Return the (X, Y) coordinate for the center point of the cell that contains the specified text.  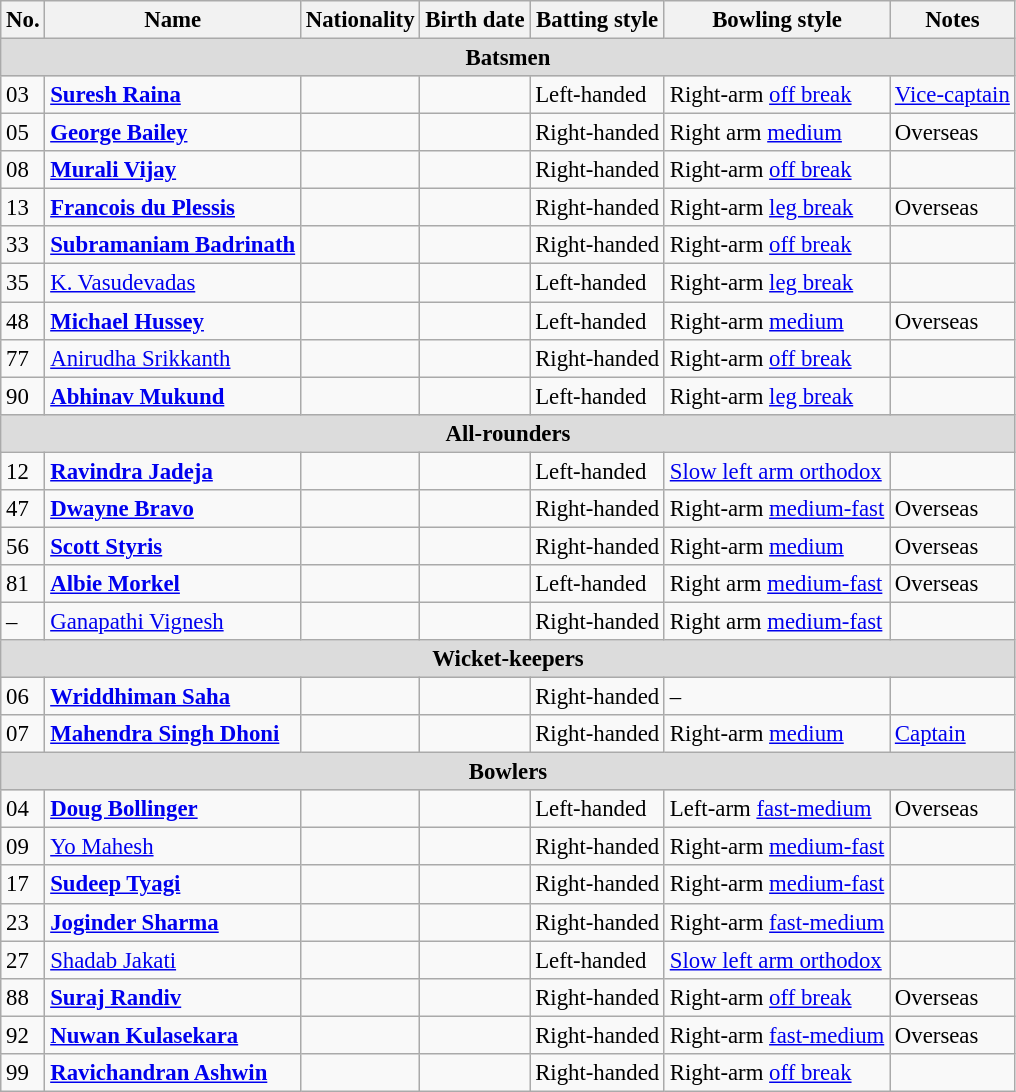
09 (23, 847)
Anirudha Srikkanth (173, 358)
No. (23, 20)
47 (23, 509)
K. Vasudevadas (173, 283)
Vice-captain (953, 95)
Bowling style (776, 20)
Batsmen (508, 58)
Francois du Plessis (173, 208)
Suraj Randiv (173, 997)
Birth date (475, 20)
Murali Vijay (173, 170)
03 (23, 95)
Left-arm fast-medium (776, 809)
Right arm medium (776, 133)
Captain (953, 734)
04 (23, 809)
Michael Hussey (173, 321)
81 (23, 584)
Yo Mahesh (173, 847)
Nuwan Kulasekara (173, 1035)
05 (23, 133)
Nationality (360, 20)
Shadab Jakati (173, 960)
Joginder Sharma (173, 922)
17 (23, 885)
23 (23, 922)
06 (23, 697)
Ravichandran Ashwin (173, 1073)
Dwayne Bravo (173, 509)
Ganapathi Vignesh (173, 621)
All-rounders (508, 433)
Batting style (598, 20)
Sudeep Tyagi (173, 885)
Albie Morkel (173, 584)
Mahendra Singh Dhoni (173, 734)
Scott Styris (173, 546)
99 (23, 1073)
Suresh Raina (173, 95)
08 (23, 170)
35 (23, 283)
George Bailey (173, 133)
92 (23, 1035)
Notes (953, 20)
88 (23, 997)
56 (23, 546)
Ravindra Jadeja (173, 471)
77 (23, 358)
90 (23, 396)
33 (23, 245)
Doug Bollinger (173, 809)
Abhinav Mukund (173, 396)
Bowlers (508, 772)
Wicket-keepers (508, 659)
12 (23, 471)
48 (23, 321)
Subramaniam Badrinath (173, 245)
27 (23, 960)
07 (23, 734)
13 (23, 208)
Name (173, 20)
Wriddhiman Saha (173, 697)
